Capture the cell that displays the provided text and extract its (X, Y) central coordinate. 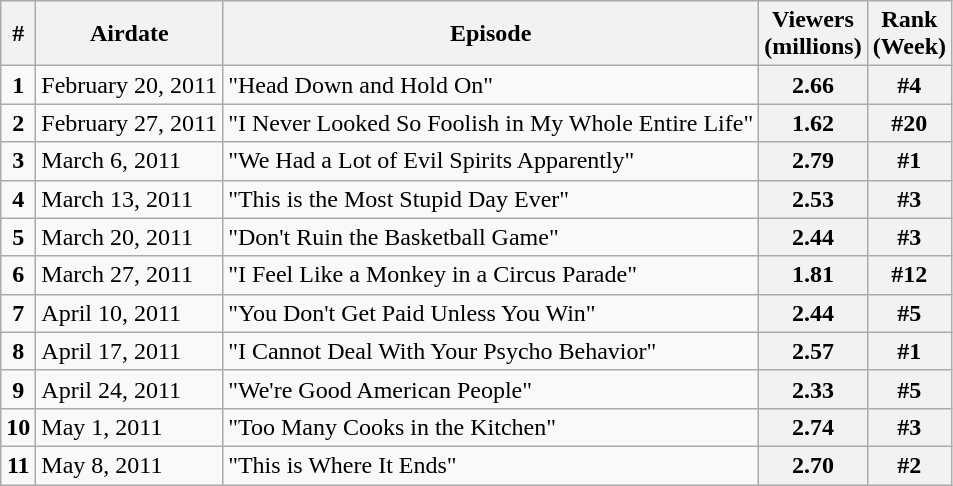
May 1, 2011 (130, 427)
April 17, 2011 (130, 351)
Rank(Week) (909, 34)
10 (18, 427)
#20 (909, 123)
2.74 (813, 427)
"This is the Most Stupid Day Ever" (491, 199)
Episode (491, 34)
5 (18, 237)
2.57 (813, 351)
"You Don't Get Paid Unless You Win" (491, 313)
2.33 (813, 389)
2.70 (813, 465)
March 13, 2011 (130, 199)
Viewers(millions) (813, 34)
4 (18, 199)
#12 (909, 275)
2 (18, 123)
"I Feel Like a Monkey in a Circus Parade" (491, 275)
"We're Good American People" (491, 389)
February 20, 2011 (130, 85)
"Too Many Cooks in the Kitchen" (491, 427)
February 27, 2011 (130, 123)
2.53 (813, 199)
1.81 (813, 275)
1.62 (813, 123)
"I Never Looked So Foolish in My Whole Entire Life" (491, 123)
2.79 (813, 161)
#4 (909, 85)
#2 (909, 465)
6 (18, 275)
"We Had a Lot of Evil Spirits Apparently" (491, 161)
7 (18, 313)
April 10, 2011 (130, 313)
"Don't Ruin the Basketball Game" (491, 237)
# (18, 34)
"Head Down and Hold On" (491, 85)
"I Cannot Deal With Your Psycho Behavior" (491, 351)
11 (18, 465)
March 27, 2011 (130, 275)
April 24, 2011 (130, 389)
2.66 (813, 85)
May 8, 2011 (130, 465)
3 (18, 161)
March 20, 2011 (130, 237)
1 (18, 85)
Airdate (130, 34)
9 (18, 389)
8 (18, 351)
March 6, 2011 (130, 161)
"This is Where It Ends" (491, 465)
